Identify which cell holds the provided text, then report its [X, Y] central coordinate. 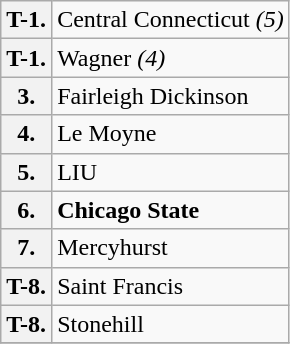
Fairleigh Dickinson [171, 96]
4. [26, 134]
Central Connecticut (5) [171, 20]
Saint Francis [171, 286]
Wagner (4) [171, 58]
6. [26, 210]
Stonehill [171, 324]
Le Moyne [171, 134]
3. [26, 96]
5. [26, 172]
7. [26, 248]
Mercyhurst [171, 248]
Chicago State [171, 210]
LIU [171, 172]
